Scan for the cell matching the given text and deliver its [X, Y] coordinate at center. 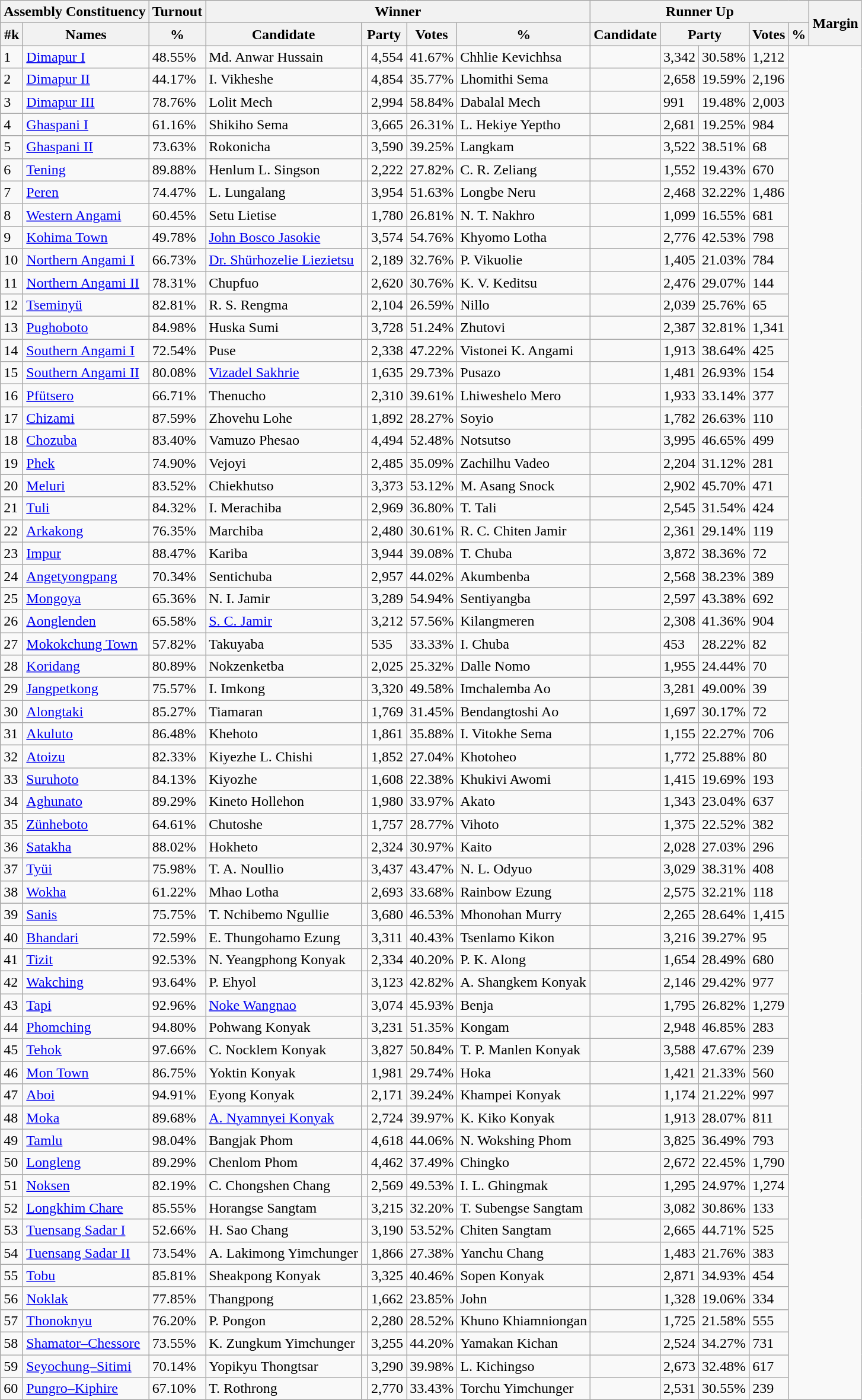
75.57% [177, 689]
Langkam [524, 147]
4,618 [388, 1140]
3,123 [388, 982]
1,099 [679, 215]
3,281 [679, 689]
39.61% [432, 396]
1,782 [679, 418]
1,486 [769, 192]
30.17% [724, 712]
2,387 [679, 328]
76.20% [177, 1321]
47.22% [432, 350]
119 [769, 531]
8 [12, 215]
334 [769, 1298]
425 [769, 350]
32.21% [724, 892]
991 [679, 102]
P. Pongon [283, 1321]
811 [769, 1118]
2,665 [679, 1230]
30.76% [432, 283]
2,948 [679, 1028]
Pungro–Kiphire [86, 1389]
30.58% [724, 57]
61.16% [177, 125]
P. Vikuolie [524, 260]
1,375 [679, 824]
T. A. Noullio [283, 869]
1,662 [388, 1298]
Kilangmeren [524, 621]
32.81% [724, 328]
Northern Angami I [86, 260]
19.06% [724, 1298]
Akuluto [86, 734]
L. Hekiye Yeptho [524, 125]
2,476 [679, 283]
Zachilhu Vadeo [524, 463]
39.98% [432, 1366]
2,597 [679, 598]
40.20% [432, 959]
30.86% [724, 1208]
2,957 [388, 576]
3,522 [679, 147]
30.61% [432, 531]
2,569 [388, 1185]
46.53% [432, 914]
1,483 [679, 1253]
24.44% [724, 666]
89.68% [177, 1118]
3,373 [388, 486]
19.48% [724, 102]
19.69% [724, 779]
86.75% [177, 1073]
1,328 [679, 1298]
23.04% [724, 802]
Tyüi [86, 869]
3,437 [388, 869]
1,980 [388, 802]
1,155 [679, 734]
49.58% [432, 689]
2,324 [388, 847]
72.54% [177, 350]
Zhovehu Lohe [283, 418]
26.82% [724, 1005]
Vizadel Sakhrie [283, 373]
1,174 [679, 1095]
3,872 [679, 553]
32 [12, 757]
39.25% [432, 147]
61.22% [177, 892]
46.65% [724, 441]
Pohwang Konyak [283, 1028]
T. P. Manlen Konyak [524, 1050]
377 [769, 396]
Vamuzo Phesao [283, 441]
34 [12, 802]
4,462 [388, 1163]
57 [12, 1321]
41.67% [432, 57]
3,728 [388, 328]
1,608 [388, 779]
Yamakan Kichan [524, 1343]
28.49% [724, 959]
6 [12, 170]
2,994 [388, 102]
2,222 [388, 170]
80.08% [177, 373]
58.84% [432, 102]
53.12% [432, 486]
525 [769, 1230]
70.34% [177, 576]
44.71% [724, 1230]
3,215 [388, 1208]
28.27% [432, 418]
25.88% [724, 757]
92.96% [177, 1005]
3,325 [388, 1275]
Chupfuo [283, 283]
408 [769, 869]
73.54% [177, 1253]
92.53% [177, 959]
25.76% [724, 305]
30.55% [724, 1389]
Akato [524, 802]
Southern Angami I [86, 350]
453 [679, 643]
38 [12, 892]
1,279 [769, 1005]
88.02% [177, 847]
18 [12, 441]
Khotoheo [524, 757]
34.27% [724, 1343]
2,468 [679, 192]
3,825 [679, 1140]
44.17% [177, 79]
49.53% [432, 1185]
49.78% [177, 237]
4,854 [388, 79]
A. Lakimong Yimchunger [283, 1253]
1,866 [388, 1253]
637 [769, 802]
389 [769, 576]
1,757 [388, 824]
1 [12, 57]
25.32% [432, 666]
Names [86, 34]
80.89% [177, 666]
87.59% [177, 418]
33.68% [432, 892]
3,289 [388, 598]
14 [12, 350]
33 [12, 779]
Northern Angami II [86, 283]
38.36% [724, 553]
Tamlu [86, 1140]
54.94% [432, 598]
Western Angami [86, 215]
Soyio [524, 418]
19 [12, 463]
2,189 [388, 260]
27.04% [432, 757]
31.12% [724, 463]
Aghunato [86, 802]
Sentichuba [283, 576]
H. Sao Chang [283, 1230]
32.22% [724, 192]
54.76% [432, 237]
84.13% [177, 779]
798 [769, 237]
Mhao Lotha [283, 892]
Akumbenba [524, 576]
Pughoboto [86, 328]
38.23% [724, 576]
20 [12, 486]
C. Chongshen Chang [283, 1185]
1,295 [679, 1185]
2,171 [388, 1095]
Tuensang Sadar II [86, 1253]
Setu Lietise [283, 215]
2,025 [388, 666]
23 [12, 553]
Bangjak Phom [283, 1140]
30.97% [432, 847]
984 [769, 125]
3,995 [679, 441]
John Bosco Jasokie [283, 237]
Nillo [524, 305]
3,074 [388, 1005]
I. L. Ghingmak [524, 1185]
66.71% [177, 396]
29.73% [432, 373]
Tuensang Sadar I [86, 1230]
27.03% [724, 847]
Rokonicha [283, 147]
I. Chuba [524, 643]
26.93% [724, 373]
Kiyezhe L. Chishi [283, 757]
4,554 [388, 57]
40 [12, 937]
Shikiho Sema [283, 125]
28.52% [432, 1321]
2,724 [388, 1118]
84.98% [177, 328]
P. Ehyol [283, 982]
2,531 [679, 1389]
Jangpetkong [86, 689]
L. Lungalang [283, 192]
2,575 [679, 892]
22.38% [432, 779]
Longleng [86, 1163]
R. S. Rengma [283, 305]
88.47% [177, 553]
2,902 [679, 486]
36.49% [724, 1140]
3,082 [679, 1208]
28 [12, 666]
1,654 [679, 959]
66.73% [177, 260]
48.55% [177, 57]
Pusazo [524, 373]
60.45% [177, 215]
44.02% [432, 576]
2,969 [388, 508]
33.43% [432, 1389]
2,196 [769, 79]
I. Vikheshe [283, 79]
Dalle Nomo [524, 666]
Zünheboto [86, 824]
784 [769, 260]
54 [12, 1253]
Wokha [86, 892]
64.61% [177, 824]
977 [769, 982]
31.45% [432, 712]
110 [769, 418]
Margin [835, 23]
Benja [524, 1005]
41.36% [724, 621]
45.93% [432, 1005]
93.64% [177, 982]
T. Subengse Sangtam [524, 1208]
535 [388, 643]
33.33% [432, 643]
2,681 [679, 125]
Peren [86, 192]
7 [12, 192]
Vistonei K. Angami [524, 350]
Khyomo Lotha [524, 237]
Phomching [86, 1028]
1,341 [769, 328]
Hoka [524, 1073]
45.70% [724, 486]
I. Imkong [283, 689]
3,574 [388, 237]
Hokheto [283, 847]
84.32% [177, 508]
26 [12, 621]
53 [12, 1230]
1,725 [679, 1321]
85.27% [177, 712]
3,320 [388, 689]
21.58% [724, 1321]
24 [12, 576]
31 [12, 734]
Phek [86, 463]
John [524, 1298]
Tiamaran [283, 712]
680 [769, 959]
2,770 [388, 1389]
1,697 [679, 712]
1,212 [769, 57]
1,481 [679, 373]
35 [12, 824]
Shamator–Chessore [86, 1343]
39.24% [432, 1095]
1,772 [679, 757]
41 [12, 959]
Longkhim Chare [86, 1208]
3,588 [679, 1050]
85.81% [177, 1275]
38.64% [724, 350]
21.33% [724, 1073]
36.80% [432, 508]
51.63% [432, 192]
28.64% [724, 914]
Eyong Konyak [283, 1095]
Tening [86, 170]
Sanis [86, 914]
Thangpong [283, 1298]
74.47% [177, 192]
Chiten Sangtam [524, 1230]
16.55% [724, 215]
681 [769, 215]
19.59% [724, 79]
133 [769, 1208]
68 [769, 147]
Angetyongpang [86, 576]
N. Yeangphong Konyak [283, 959]
692 [769, 598]
42 [12, 982]
Mokokchung Town [86, 643]
I. Merachiba [283, 508]
382 [769, 824]
Sopen Konyak [524, 1275]
Meluri [86, 486]
36 [12, 847]
Bendangtoshi Ao [524, 712]
2,672 [679, 1163]
78.31% [177, 283]
4,494 [388, 441]
39.27% [724, 937]
Sheakpong Konyak [283, 1275]
Pfütsero [86, 396]
1,955 [679, 666]
1,892 [388, 418]
12 [12, 305]
70.14% [177, 1366]
3,827 [388, 1050]
46.85% [724, 1028]
27.38% [432, 1253]
K. Zungkum Yimchunger [283, 1343]
49 [12, 1140]
40.43% [432, 937]
Imchalemba Ao [524, 689]
3,342 [679, 57]
1,933 [679, 396]
118 [769, 892]
1,274 [769, 1185]
296 [769, 847]
281 [769, 463]
670 [769, 170]
Lhomithi Sema [524, 79]
74.90% [177, 463]
Longbe Neru [524, 192]
2,620 [388, 283]
47.67% [724, 1050]
13 [12, 328]
38.31% [724, 869]
Kariba [283, 553]
51 [12, 1185]
52.66% [177, 1230]
3,954 [388, 192]
3,212 [388, 621]
42.82% [432, 982]
2,480 [388, 531]
1,769 [388, 712]
Chhlie Kevichhsa [524, 57]
10 [12, 260]
21.22% [724, 1095]
37.49% [432, 1163]
499 [769, 441]
K. V. Keditsu [524, 283]
2,361 [679, 531]
2,028 [679, 847]
M. Asang Snock [524, 486]
T. Chuba [524, 553]
283 [769, 1028]
78.76% [177, 102]
57.56% [432, 621]
65 [769, 305]
82 [769, 643]
T. Tali [524, 508]
57.82% [177, 643]
77.85% [177, 1298]
97.66% [177, 1050]
22.52% [724, 824]
95 [769, 937]
C. R. Zeliang [524, 170]
Chiekhutso [283, 486]
16 [12, 396]
89.88% [177, 170]
70 [769, 666]
Koridang [86, 666]
P. K. Along [524, 959]
21.03% [724, 260]
82.33% [177, 757]
Khuno Khiamniongan [524, 1321]
33.97% [432, 802]
3,029 [679, 869]
35.88% [432, 734]
A. Shangkem Konyak [524, 982]
N. T. Nakhro [524, 215]
26.31% [432, 125]
Southern Angami II [86, 373]
39.97% [432, 1118]
48 [12, 1118]
50.84% [432, 1050]
2,776 [679, 237]
29.74% [432, 1073]
83.40% [177, 441]
1,981 [388, 1073]
Aonglenden [86, 621]
21.76% [724, 1253]
Tobu [86, 1275]
2,003 [769, 102]
85.55% [177, 1208]
Alongtaki [86, 712]
Chozuba [86, 441]
55 [12, 1275]
15 [12, 373]
3,231 [388, 1028]
C. Nocklem Konyak [283, 1050]
Zhutovi [524, 328]
1,421 [679, 1073]
793 [769, 1140]
75.98% [177, 869]
2,673 [679, 1366]
4 [12, 125]
40.46% [432, 1275]
Tizit [86, 959]
617 [769, 1366]
144 [769, 283]
1,405 [679, 260]
2,568 [679, 576]
Torchu Yimchunger [524, 1389]
75.75% [177, 914]
Thonoknyu [86, 1321]
Tsenlamo Kikon [524, 937]
Lolit Mech [283, 102]
1,795 [679, 1005]
3,290 [388, 1366]
2,280 [388, 1321]
29.07% [724, 283]
19.25% [724, 125]
I. Vitokhe Sema [524, 734]
23.85% [432, 1298]
Mon Town [86, 1073]
N. I. Jamir [283, 598]
454 [769, 1275]
Winner [398, 12]
Huska Sumi [283, 328]
26.81% [432, 215]
3,255 [388, 1343]
Marchiba [283, 531]
43.47% [432, 869]
Noksen [86, 1185]
94.91% [177, 1095]
49.00% [724, 689]
1,780 [388, 215]
Atoizu [86, 757]
29.14% [724, 531]
T. Rothrong [283, 1389]
19.43% [724, 170]
2,204 [679, 463]
Dr. Shürhozelie Liezietsu [283, 260]
Ghaspani II [86, 147]
Horangse Sangtam [283, 1208]
Kaito [524, 847]
32.48% [724, 1366]
E. Thungohamo Ezung [283, 937]
Khukivi Awomi [524, 779]
53.52% [432, 1230]
82.81% [177, 305]
3,944 [388, 553]
Kineto Hollehon [283, 802]
17 [12, 418]
56 [12, 1298]
Nokzenketba [283, 666]
26.59% [432, 305]
2,039 [679, 305]
Dimapur I [86, 57]
Dimapur II [86, 79]
1,635 [388, 373]
Tehok [86, 1050]
51.35% [432, 1028]
383 [769, 1253]
Impur [86, 553]
Yanchu Chang [524, 1253]
Tapi [86, 1005]
43 [12, 1005]
Wakching [86, 982]
3,680 [388, 914]
Assembly Constituency [75, 12]
Lhiweshelo Mero [524, 396]
29.42% [724, 982]
Henlum L. Singson [283, 170]
33.14% [724, 396]
Mongoya [86, 598]
Sentiyangba [524, 598]
Puse [283, 350]
22 [12, 531]
Tseminyü [86, 305]
28.77% [432, 824]
73.63% [177, 147]
Vihoto [524, 824]
3,590 [388, 147]
44.20% [432, 1343]
45 [12, 1050]
Dabalal Mech [524, 102]
83.52% [177, 486]
42.53% [724, 237]
Kohima Town [86, 237]
706 [769, 734]
1,852 [388, 757]
50 [12, 1163]
Dimapur III [86, 102]
65.58% [177, 621]
Rainbow Ezung [524, 892]
94.80% [177, 1028]
26.63% [724, 418]
Chizami [86, 418]
N. Wokshing Phom [524, 1140]
65.36% [177, 598]
Runner Up [700, 12]
72.59% [177, 937]
Suruhoto [86, 779]
Yopikyu Thongtsar [283, 1366]
Noklak [86, 1298]
2,308 [679, 621]
#k [12, 34]
3,216 [679, 937]
2,334 [388, 959]
Kiyozhe [283, 779]
35.77% [432, 79]
Turnout [177, 12]
60 [12, 1389]
3,190 [388, 1230]
2,146 [679, 982]
2,310 [388, 396]
52.48% [432, 441]
47 [12, 1095]
555 [769, 1321]
30 [12, 712]
3,665 [388, 125]
Khehoto [283, 734]
98.04% [177, 1140]
2,871 [679, 1275]
43.38% [724, 598]
46 [12, 1073]
32.20% [432, 1208]
S. C. Jamir [283, 621]
Md. Anwar Hussain [283, 57]
Chingko [524, 1163]
31.54% [724, 508]
N. L. Odyuo [524, 869]
1,861 [388, 734]
28.22% [724, 643]
1,790 [769, 1163]
3,311 [388, 937]
471 [769, 486]
52 [12, 1208]
37 [12, 869]
27.82% [432, 170]
Moka [86, 1118]
193 [769, 779]
28.07% [724, 1118]
9 [12, 237]
Aboi [86, 1095]
44 [12, 1028]
560 [769, 1073]
21 [12, 508]
Vejoyi [283, 463]
22.27% [724, 734]
Ghaspani I [86, 125]
59 [12, 1366]
2,338 [388, 350]
11 [12, 283]
Satakha [86, 847]
Tuli [86, 508]
38.51% [724, 147]
Chutoshe [283, 824]
L. Kichingso [524, 1366]
1,343 [679, 802]
32.76% [432, 260]
Notsutso [524, 441]
29 [12, 689]
Chenlom Phom [283, 1163]
82.19% [177, 1185]
154 [769, 373]
2,485 [388, 463]
2,524 [679, 1343]
34.93% [724, 1275]
2 [12, 79]
Bhandari [86, 937]
424 [769, 508]
25 [12, 598]
2,104 [388, 305]
2,265 [679, 914]
Thenucho [283, 396]
T. Nchibemo Ngullie [283, 914]
2,693 [388, 892]
2,658 [679, 79]
R. C. Chiten Jamir [524, 531]
27 [12, 643]
997 [769, 1095]
5 [12, 147]
Takuyaba [283, 643]
39.08% [432, 553]
Arkakong [86, 531]
73.55% [177, 1343]
67.10% [177, 1389]
35.09% [432, 463]
Seyochung–Sitimi [86, 1366]
Noke Wangnao [283, 1005]
76.35% [177, 531]
Khampei Konyak [524, 1095]
86.48% [177, 734]
Mhonohan Murry [524, 914]
904 [769, 621]
80 [769, 757]
A. Nyamnyei Konyak [283, 1118]
3 [12, 102]
51.24% [432, 328]
Yoktin Konyak [283, 1073]
731 [769, 1343]
44.06% [432, 1140]
1,552 [679, 170]
K. Kiko Konyak [524, 1118]
Kongam [524, 1028]
22.45% [724, 1163]
58 [12, 1343]
24.97% [724, 1185]
2,545 [679, 508]
